Scan for the cell matching the given text and deliver its [X, Y] coordinate at center. 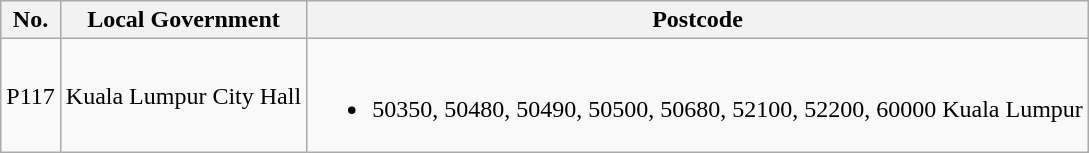
Local Government [183, 20]
Postcode [698, 20]
Kuala Lumpur City Hall [183, 96]
P117 [31, 96]
No. [31, 20]
50350, 50480, 50490, 50500, 50680, 52100, 52200, 60000 Kuala Lumpur [698, 96]
